Return the (X, Y) coordinate for the center point of the cell that contains the specified text.  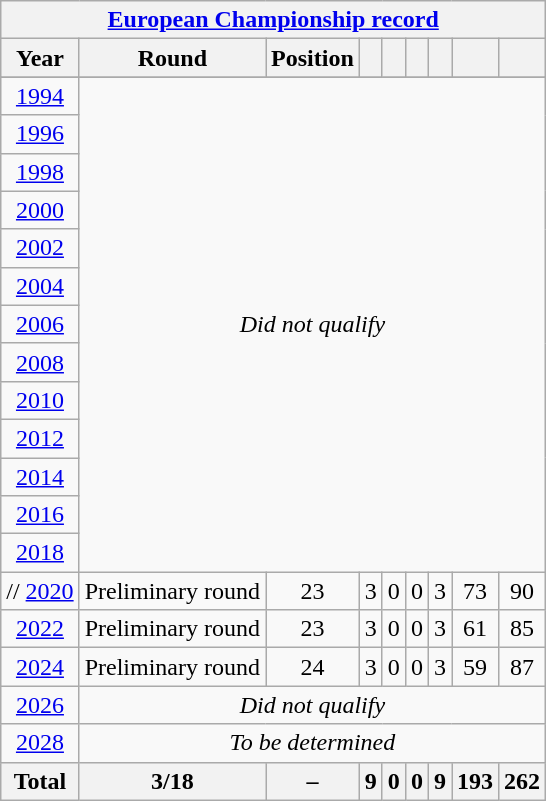
2006 (40, 324)
2018 (40, 553)
2012 (40, 438)
61 (476, 629)
// 2020 (40, 591)
2026 (40, 705)
193 (476, 781)
2010 (40, 400)
Round (172, 58)
85 (522, 629)
Total (40, 781)
1994 (40, 96)
3/18 (172, 781)
87 (522, 667)
2022 (40, 629)
262 (522, 781)
90 (522, 591)
2024 (40, 667)
2000 (40, 210)
73 (476, 591)
1996 (40, 134)
European Championship record (274, 20)
To be determined (312, 743)
59 (476, 667)
Year (40, 58)
24 (313, 667)
2004 (40, 286)
– (313, 781)
Position (313, 58)
2014 (40, 477)
2008 (40, 362)
2028 (40, 743)
2016 (40, 515)
2002 (40, 248)
1998 (40, 172)
